Find where the given text appears and provide that cell's center as (X, Y) coordinate. 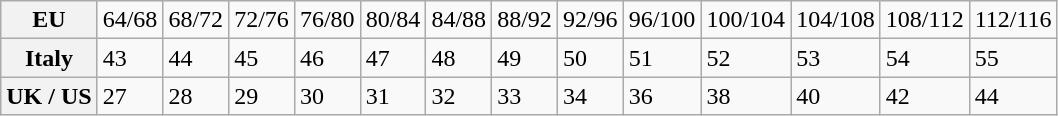
33 (525, 96)
92/96 (590, 20)
51 (662, 58)
36 (662, 96)
EU (49, 20)
UK / US (49, 96)
42 (924, 96)
28 (196, 96)
54 (924, 58)
104/108 (836, 20)
38 (746, 96)
29 (262, 96)
108/112 (924, 20)
50 (590, 58)
68/72 (196, 20)
53 (836, 58)
76/80 (327, 20)
45 (262, 58)
34 (590, 96)
27 (130, 96)
96/100 (662, 20)
30 (327, 96)
52 (746, 58)
43 (130, 58)
Italy (49, 58)
46 (327, 58)
64/68 (130, 20)
112/116 (1013, 20)
32 (459, 96)
88/92 (525, 20)
48 (459, 58)
100/104 (746, 20)
49 (525, 58)
47 (393, 58)
80/84 (393, 20)
84/88 (459, 20)
31 (393, 96)
55 (1013, 58)
40 (836, 96)
72/76 (262, 20)
